Return (X, Y) of the center of cell containing provided text 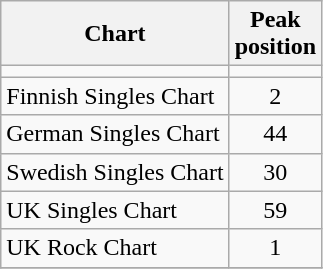
Peakposition (275, 34)
Finnish Singles Chart (115, 96)
UK Rock Chart (115, 248)
Swedish Singles Chart (115, 172)
44 (275, 134)
59 (275, 210)
2 (275, 96)
1 (275, 248)
German Singles Chart (115, 134)
Chart (115, 34)
30 (275, 172)
UK Singles Chart (115, 210)
